Locate the cell with the specified text and output its [X, Y] center coordinate. 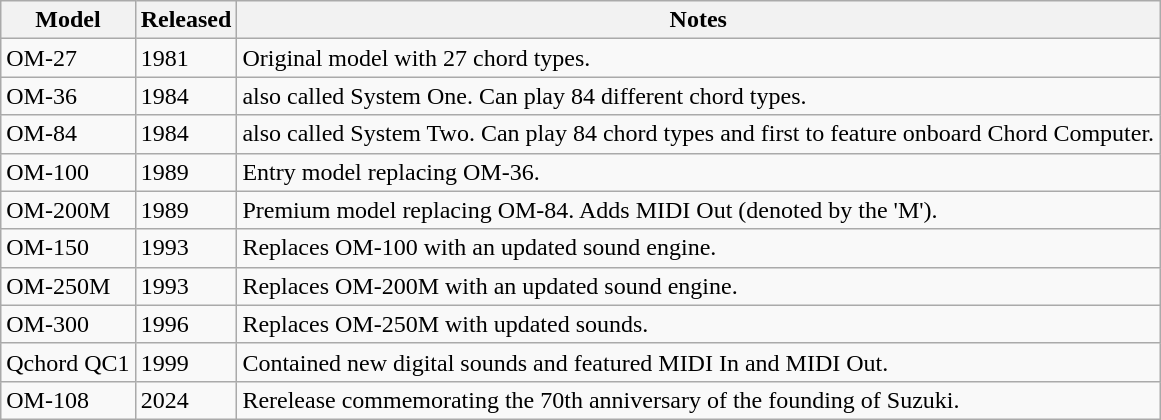
Released [186, 20]
Notes [698, 20]
2024 [186, 400]
Rerelease commemorating the 70th anniversary of the founding of Suzuki. [698, 400]
Replaces OM-250M with updated sounds. [698, 324]
1999 [186, 362]
OM-108 [68, 400]
also called System Two. Can play 84 chord types and first to feature onboard Chord Computer. [698, 134]
also called System One. Can play 84 different chord types. [698, 96]
Model [68, 20]
Contained new digital sounds and featured MIDI In and MIDI Out. [698, 362]
OM-100 [68, 172]
Qchord QC1 [68, 362]
OM-150 [68, 248]
OM-250M [68, 286]
Replaces OM-200M with an updated sound engine. [698, 286]
Premium model replacing OM-84. Adds MIDI Out (denoted by the 'M'). [698, 210]
OM-200M [68, 210]
Replaces OM-100 with an updated sound engine. [698, 248]
OM-300 [68, 324]
Original model with 27 chord types. [698, 58]
1996 [186, 324]
1981 [186, 58]
Entry model replacing OM-36. [698, 172]
OM-36 [68, 96]
OM-27 [68, 58]
OM-84 [68, 134]
